Identify which cell holds the provided text, then report its [X, Y] central coordinate. 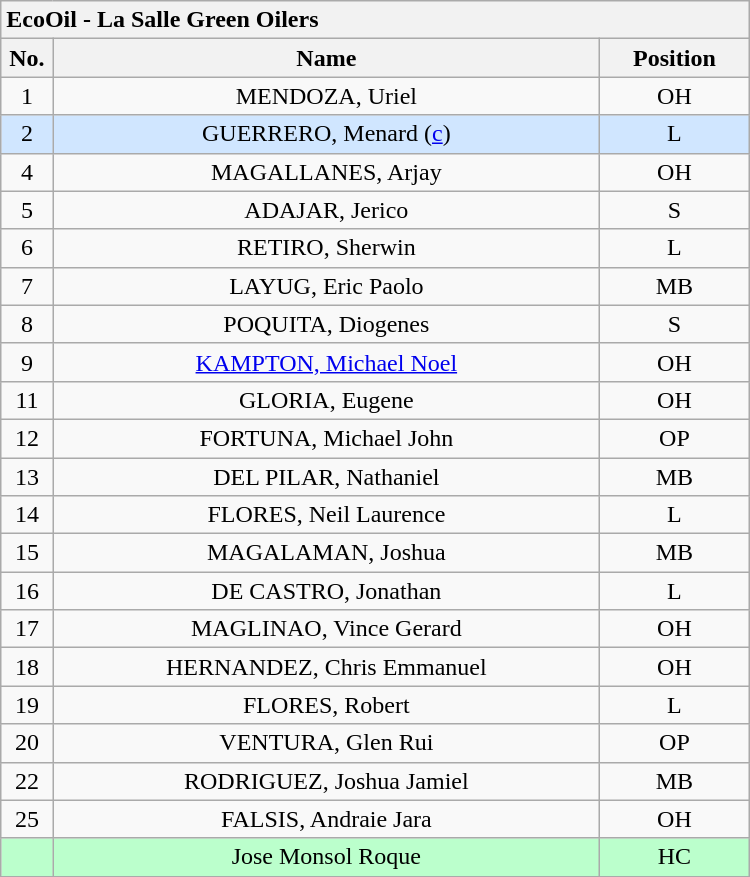
FALSIS, Andraie Jara [326, 819]
GUERRERO, Menard (c) [326, 134]
16 [27, 591]
7 [27, 286]
18 [27, 667]
RETIRO, Sherwin [326, 248]
9 [27, 362]
LAYUG, Eric Paolo [326, 286]
22 [27, 781]
8 [27, 324]
GLORIA, Eugene [326, 400]
KAMPTON, Michael Noel [326, 362]
EcoOil - La Salle Green Oilers [375, 20]
5 [27, 210]
DEL PILAR, Nathaniel [326, 477]
11 [27, 400]
FLORES, Neil Laurence [326, 515]
HC [675, 857]
VENTURA, Glen Rui [326, 743]
ADAJAR, Jerico [326, 210]
RODRIGUEZ, Joshua Jamiel [326, 781]
4 [27, 172]
MENDOZA, Uriel [326, 96]
2 [27, 134]
13 [27, 477]
17 [27, 629]
POQUITA, Diogenes [326, 324]
20 [27, 743]
MAGLINAO, Vince Gerard [326, 629]
DE CASTRO, Jonathan [326, 591]
MAGALLANES, Arjay [326, 172]
14 [27, 515]
Position [675, 58]
HERNANDEZ, Chris Emmanuel [326, 667]
FORTUNA, Michael John [326, 438]
FLORES, Robert [326, 705]
Name [326, 58]
15 [27, 553]
12 [27, 438]
MAGALAMAN, Joshua [326, 553]
No. [27, 58]
19 [27, 705]
6 [27, 248]
Jose Monsol Roque [326, 857]
25 [27, 819]
1 [27, 96]
